Detect which cell encompasses the target text, then output its (x, y) center coordinate. 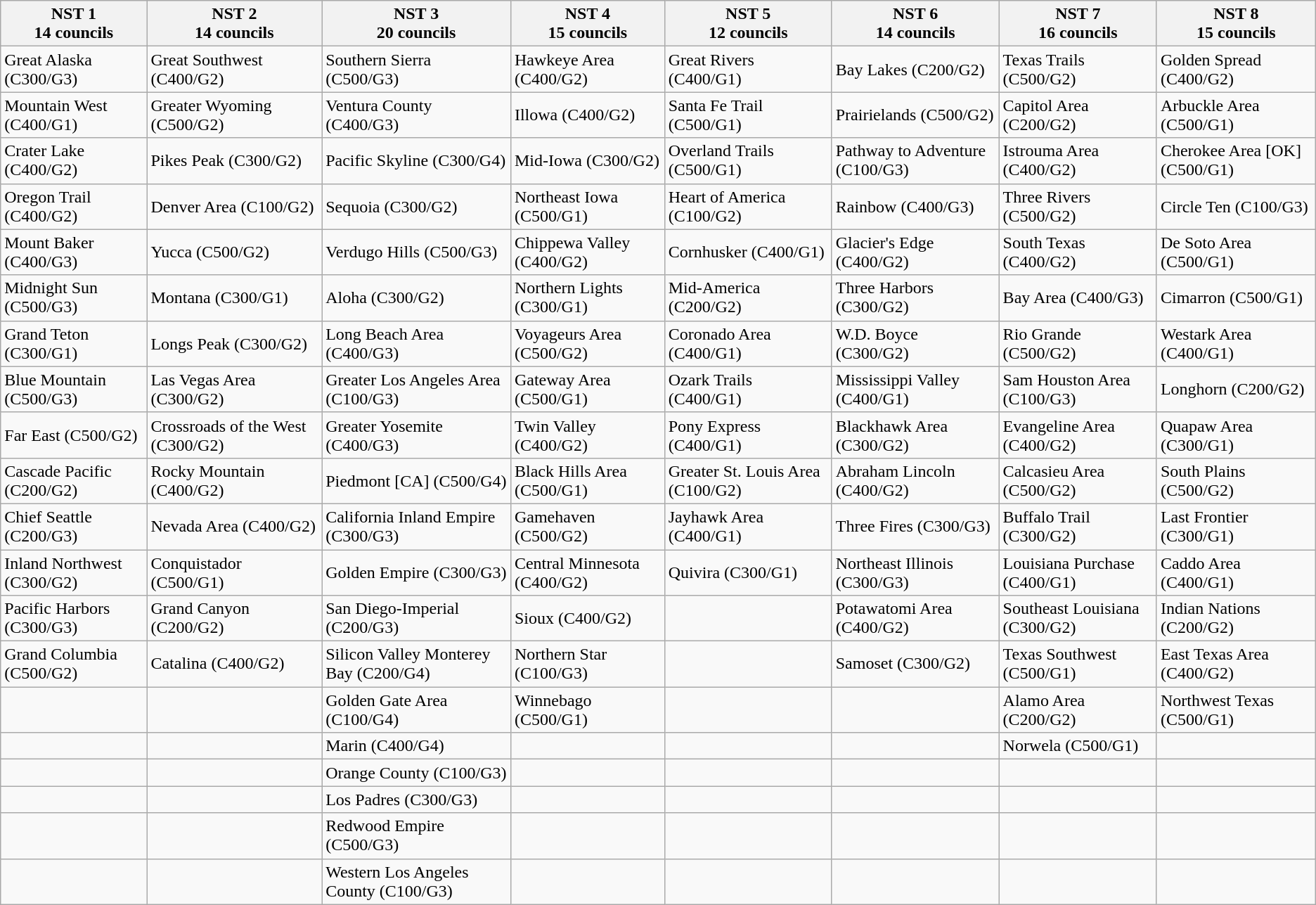
Santa Fe Trail (C500/G1) (748, 115)
Pacific Skyline (C300/G4) (416, 160)
Pony Express (C400/G1) (748, 435)
Hawkeye Area (C400/G2) (588, 69)
Redwood Empire (C500/G3) (416, 835)
Calcasieu Area (C500/G2) (1078, 481)
Golden Empire (C300/G3) (416, 572)
Twin Valley (C400/G2) (588, 435)
Alamo Area (C200/G2) (1078, 710)
Long Beach Area (C400/G3) (416, 343)
NST 1 14 councils (74, 24)
California Inland Empire (C300/G3) (416, 526)
Mountain West (C400/G1) (74, 115)
Montana (C300/G1) (235, 298)
NST 4 15 councils (588, 24)
Inland Northwest (C300/G2) (74, 572)
Prairielands (C500/G2) (915, 115)
Greater Wyoming (C500/G2) (235, 115)
Potawatomi Area (C400/G2) (915, 619)
East Texas Area (C400/G2) (1236, 664)
Jayhawk Area (C400/G1) (748, 526)
Gateway Area (C500/G1) (588, 390)
Oregon Trail (C400/G2) (74, 207)
NST 8 15 councils (1236, 24)
Buffalo Trail (C300/G2) (1078, 526)
Northern Lights (C300/G1) (588, 298)
De Soto Area (C500/G1) (1236, 252)
Three Harbors (C300/G2) (915, 298)
Gamehaven (C500/G2) (588, 526)
Quapaw Area (C300/G1) (1236, 435)
Conquistador (C500/G1) (235, 572)
Far East (C500/G2) (74, 435)
Cornhusker (C400/G1) (748, 252)
Midnight Sun (C500/G3) (74, 298)
Aloha (C300/G2) (416, 298)
South Texas (C400/G2) (1078, 252)
Catalina (C400/G2) (235, 664)
Chippewa Valley (C400/G2) (588, 252)
Coronado Area (C400/G1) (748, 343)
Northeast Illinois (C300/G3) (915, 572)
Three Fires (C300/G3) (915, 526)
Indian Nations (C200/G2) (1236, 619)
Mid-Iowa (C300/G2) (588, 160)
W.D. Boyce (C300/G2) (915, 343)
Las Vegas Area (C300/G2) (235, 390)
Southern Sierra (C500/G3) (416, 69)
Southeast Louisiana (C300/G2) (1078, 619)
Heart of America (C100/G2) (748, 207)
Pikes Peak (C300/G2) (235, 160)
Illowa (C400/G2) (588, 115)
Pathway to Adventure (C100/G3) (915, 160)
Longhorn (C200/G2) (1236, 390)
San Diego-Imperial (C200/G3) (416, 619)
Central Minnesota (C400/G2) (588, 572)
Great Rivers (C400/G1) (748, 69)
Black Hills Area (C500/G1) (588, 481)
Ozark Trails (C400/G1) (748, 390)
Bay Lakes (C200/G2) (915, 69)
Caddo Area (C400/G1) (1236, 572)
Louisiana Purchase (C400/G1) (1078, 572)
Blackhawk Area (C300/G2) (915, 435)
NST 5 12 councils (748, 24)
Great Alaska (C300/G3) (74, 69)
South Plains (C500/G2) (1236, 481)
Longs Peak (C300/G2) (235, 343)
Pacific Harbors (C300/G3) (74, 619)
NST 2 14 councils (235, 24)
Glacier's Edge (C400/G2) (915, 252)
Abraham Lincoln (C400/G2) (915, 481)
Samoset (C300/G2) (915, 664)
Cascade Pacific (C200/G2) (74, 481)
Rio Grande (C500/G2) (1078, 343)
Northeast Iowa (C500/G1) (588, 207)
Capitol Area (C200/G2) (1078, 115)
NST 3 20 councils (416, 24)
Voyageurs Area (C500/G2) (588, 343)
Rainbow (C400/G3) (915, 207)
Denver Area (C100/G2) (235, 207)
Mount Baker (C400/G3) (74, 252)
Sioux (C400/G2) (588, 619)
Istrouma Area (C400/G2) (1078, 160)
Overland Trails (C500/G1) (748, 160)
Chief Seattle (C200/G3) (74, 526)
Cherokee Area [OK] (C500/G1) (1236, 160)
Mississippi Valley (C400/G1) (915, 390)
Verdugo Hills (C500/G3) (416, 252)
Great Southwest (C400/G2) (235, 69)
Cimarron (C500/G1) (1236, 298)
Yucca (C500/G2) (235, 252)
Rocky Mountain (C400/G2) (235, 481)
Winnebago (C500/G1) (588, 710)
Greater Yosemite (C400/G3) (416, 435)
NST 6 14 councils (915, 24)
Arbuckle Area (C500/G1) (1236, 115)
Silicon Valley Monterey Bay (C200/G4) (416, 664)
Northern Star (C100/G3) (588, 664)
Mid-America (C200/G2) (748, 298)
Piedmont [CA] (C500/G4) (416, 481)
Grand Teton (C300/G1) (74, 343)
Crater Lake (C400/G2) (74, 160)
Golden Gate Area (C100/G4) (416, 710)
Westark Area (C400/G1) (1236, 343)
Last Frontier (C300/G1) (1236, 526)
Sequoia (C300/G2) (416, 207)
Orange County (C100/G3) (416, 773)
Evangeline Area (C400/G2) (1078, 435)
Los Padres (C300/G3) (416, 800)
Sam Houston Area (C100/G3) (1078, 390)
Quivira (C300/G1) (748, 572)
Western Los Angeles County (C100/G3) (416, 882)
Blue Mountain (C500/G3) (74, 390)
Norwela (C500/G1) (1078, 746)
Circle Ten (C100/G3) (1236, 207)
Golden Spread (C400/G2) (1236, 69)
Crossroads of the West (C300/G2) (235, 435)
Nevada Area (C400/G2) (235, 526)
Texas Southwest (C500/G1) (1078, 664)
Bay Area (C400/G3) (1078, 298)
Grand Canyon (C200/G2) (235, 619)
Northwest Texas (C500/G1) (1236, 710)
Texas Trails (C500/G2) (1078, 69)
Grand Columbia (C500/G2) (74, 664)
Marin (C400/G4) (416, 746)
Greater Los Angeles Area (C100/G3) (416, 390)
Ventura County (C400/G3) (416, 115)
Three Rivers (C500/G2) (1078, 207)
NST 7 16 councils (1078, 24)
Greater St. Louis Area (C100/G2) (748, 481)
